Search for the cell housing the specified text and yield its (X, Y) center coordinate. 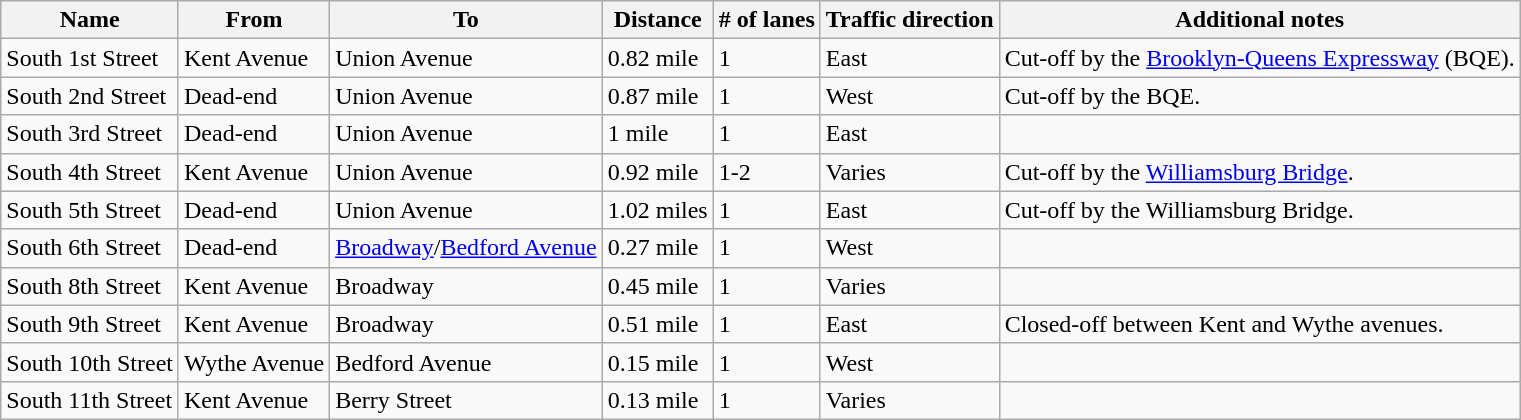
0.51 mile (658, 324)
South 3rd Street (90, 134)
Wythe Avenue (254, 362)
0.13 mile (658, 400)
1-2 (766, 172)
Distance (658, 20)
Berry Street (466, 400)
South 6th Street (90, 248)
0.27 mile (658, 248)
0.92 mile (658, 172)
Bedford Avenue (466, 362)
South 2nd Street (90, 96)
Name (90, 20)
Cut-off by the Brooklyn-Queens Expressway (BQE). (1260, 58)
To (466, 20)
South 1st Street (90, 58)
0.82 mile (658, 58)
# of lanes (766, 20)
From (254, 20)
0.87 mile (658, 96)
South 11th Street (90, 400)
South 9th Street (90, 324)
Cut-off by the BQE. (1260, 96)
1 mile (658, 134)
Additional notes (1260, 20)
1.02 miles (658, 210)
South 8th Street (90, 286)
South 5th Street (90, 210)
0.45 mile (658, 286)
Closed-off between Kent and Wythe avenues. (1260, 324)
South 4th Street (90, 172)
0.15 mile (658, 362)
Traffic direction (910, 20)
South 10th Street (90, 362)
Broadway/Bedford Avenue (466, 248)
